Output the (x, y) coordinate of the center of the cell containing the given text.  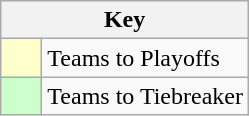
Teams to Tiebreaker (146, 96)
Teams to Playoffs (146, 58)
Key (125, 20)
